Provide the (x, y) coordinate of the cell's center where the given text is located.  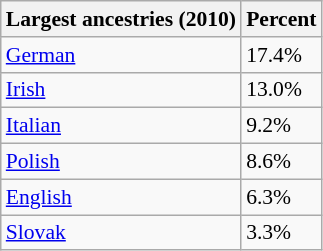
German (121, 55)
Italian (121, 126)
6.3% (281, 197)
17.4% (281, 55)
Percent (281, 19)
9.2% (281, 126)
3.3% (281, 233)
8.6% (281, 162)
13.0% (281, 90)
Irish (121, 90)
English (121, 197)
Slovak (121, 233)
Polish (121, 162)
Largest ancestries (2010) (121, 19)
